Return the [X, Y] coordinate for the center point of the cell that contains the specified text.  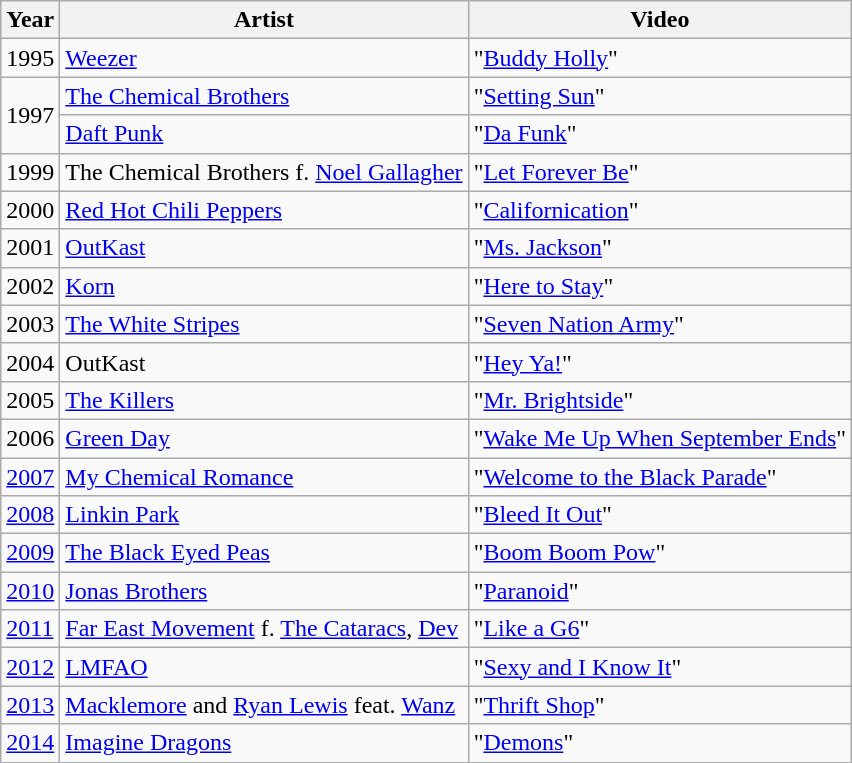
The Killers [264, 400]
2000 [30, 210]
2013 [30, 705]
2011 [30, 629]
"Da Funk" [660, 134]
"Californication" [660, 210]
2007 [30, 477]
"Like a G6" [660, 629]
"Welcome to the Black Parade" [660, 477]
Far East Movement f. The Cataracs, Dev [264, 629]
Imagine Dragons [264, 743]
Red Hot Chili Peppers [264, 210]
1999 [30, 172]
"Paranoid" [660, 591]
2004 [30, 362]
My Chemical Romance [264, 477]
Weezer [264, 58]
The Chemical Brothers [264, 96]
1997 [30, 115]
Korn [264, 286]
Linkin Park [264, 515]
The Chemical Brothers f. Noel Gallagher [264, 172]
"Sexy and I Know It" [660, 667]
Video [660, 20]
Year [30, 20]
"Bleed It Out" [660, 515]
2012 [30, 667]
Green Day [264, 438]
"Ms. Jackson" [660, 248]
The White Stripes [264, 324]
2002 [30, 286]
1995 [30, 58]
Daft Punk [264, 134]
"Seven Nation Army" [660, 324]
2014 [30, 743]
"Buddy Holly" [660, 58]
2006 [30, 438]
"Demons" [660, 743]
Jonas Brothers [264, 591]
"Boom Boom Pow" [660, 553]
2005 [30, 400]
2009 [30, 553]
"Mr. Brightside" [660, 400]
"Hey Ya!" [660, 362]
"Here to Stay" [660, 286]
"Wake Me Up When September Ends" [660, 438]
Macklemore and Ryan Lewis feat. Wanz [264, 705]
2001 [30, 248]
2010 [30, 591]
Artist [264, 20]
"Let Forever Be" [660, 172]
"Thrift Shop" [660, 705]
"Setting Sun" [660, 96]
2008 [30, 515]
LMFAO [264, 667]
2003 [30, 324]
The Black Eyed Peas [264, 553]
